From the cell containing the given text, extract its center point as [x, y] coordinate. 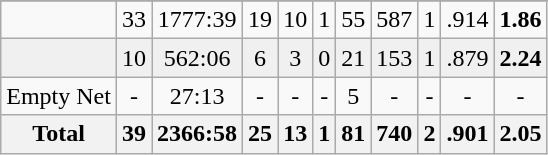
55 [354, 20]
562:06 [198, 58]
.879 [468, 58]
19 [260, 20]
81 [354, 134]
6 [260, 58]
Total [59, 134]
27:13 [198, 96]
0 [324, 58]
2.24 [520, 58]
5 [354, 96]
.914 [468, 20]
2 [430, 134]
33 [134, 20]
.901 [468, 134]
1.86 [520, 20]
39 [134, 134]
25 [260, 134]
13 [296, 134]
2366:58 [198, 134]
3 [296, 58]
153 [394, 58]
740 [394, 134]
Empty Net [59, 96]
21 [354, 58]
587 [394, 20]
1777:39 [198, 20]
2.05 [520, 134]
